Extract the [x, y] coordinate from the center of the cell holding the provided text.  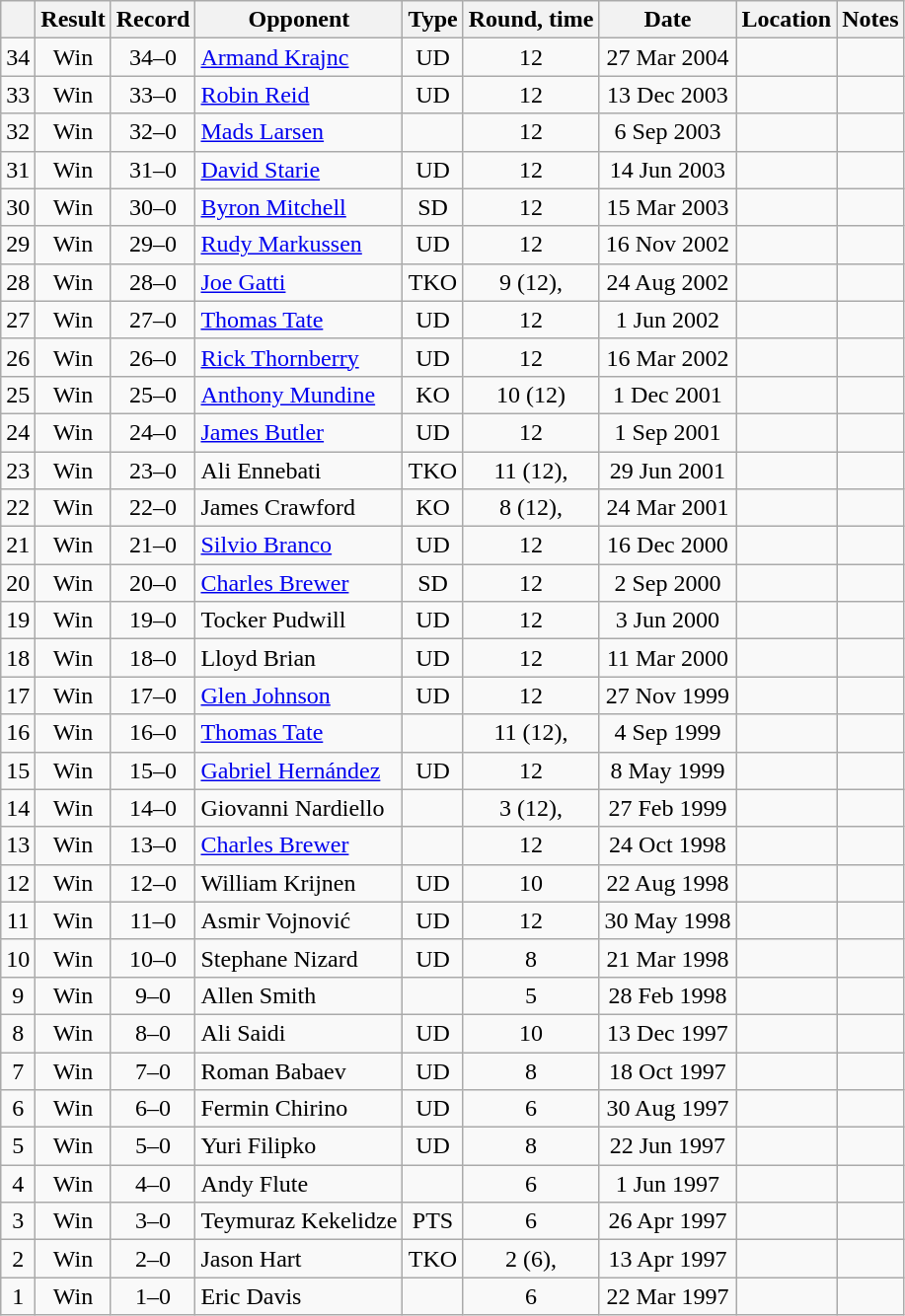
14 [18, 808]
Fermin Chirino [299, 1109]
5–0 [153, 1146]
27 [18, 320]
7–0 [153, 1070]
10–0 [153, 958]
Silvio Branco [299, 546]
15 [18, 770]
22–0 [153, 508]
2 Sep 2000 [667, 583]
30 May 1998 [667, 920]
Asmir Vojnović [299, 920]
21–0 [153, 546]
Giovanni Nardiello [299, 808]
16 Nov 2002 [667, 245]
29 [18, 245]
30–0 [153, 207]
13 [18, 845]
16 Dec 2000 [667, 546]
30 [18, 207]
30 Aug 1997 [667, 1109]
25 [18, 395]
14–0 [153, 808]
24 [18, 432]
PTS [432, 1221]
Gabriel Hernández [299, 770]
Byron Mitchell [299, 207]
Glen Johnson [299, 695]
3 (12), [531, 808]
24 Oct 1998 [667, 845]
17 [18, 695]
23–0 [153, 471]
Jason Hart [299, 1259]
18 Oct 1997 [667, 1070]
Round, time [531, 20]
13 Dec 2003 [667, 95]
1 Sep 2001 [667, 432]
Mads Larsen [299, 132]
3 [18, 1221]
Allen Smith [299, 995]
6–0 [153, 1109]
Type [432, 20]
29 Jun 2001 [667, 471]
18–0 [153, 658]
6 Sep 2003 [667, 132]
27 Nov 1999 [667, 695]
24 Aug 2002 [667, 282]
4 [18, 1184]
Location [787, 20]
8 (12), [531, 508]
10 (12) [531, 395]
2 (6), [531, 1259]
20–0 [153, 583]
33–0 [153, 95]
19–0 [153, 621]
Ali Saidi [299, 1033]
11 [18, 920]
1 Jun 2002 [667, 320]
31–0 [153, 170]
28 [18, 282]
Notes [870, 20]
16 Mar 2002 [667, 357]
22 [18, 508]
32–0 [153, 132]
1 [18, 1296]
9–0 [153, 995]
29–0 [153, 245]
Armand Krajnc [299, 57]
1 Jun 1997 [667, 1184]
Lloyd Brian [299, 658]
1 Dec 2001 [667, 395]
Tocker Pudwill [299, 621]
22 Aug 1998 [667, 883]
12–0 [153, 883]
11–0 [153, 920]
2–0 [153, 1259]
Stephane Nizard [299, 958]
9 [18, 995]
31 [18, 170]
18 [18, 658]
Date [667, 20]
Rudy Markussen [299, 245]
James Crawford [299, 508]
26 Apr 1997 [667, 1221]
Opponent [299, 20]
2 [18, 1259]
4–0 [153, 1184]
13–0 [153, 845]
3 Jun 2000 [667, 621]
16–0 [153, 733]
27 Mar 2004 [667, 57]
1–0 [153, 1296]
David Starie [299, 170]
13 Apr 1997 [667, 1259]
26–0 [153, 357]
William Krijnen [299, 883]
34 [18, 57]
14 Jun 2003 [667, 170]
21 Mar 1998 [667, 958]
Roman Babaev [299, 1070]
7 [18, 1070]
Anthony Mundine [299, 395]
22 Jun 1997 [667, 1146]
Rick Thornberry [299, 357]
20 [18, 583]
James Butler [299, 432]
Andy Flute [299, 1184]
32 [18, 132]
17–0 [153, 695]
Joe Gatti [299, 282]
28–0 [153, 282]
19 [18, 621]
9 (12), [531, 282]
Teymuraz Kekelidze [299, 1221]
16 [18, 733]
Record [153, 20]
4 Sep 1999 [667, 733]
8–0 [153, 1033]
34–0 [153, 57]
8 May 1999 [667, 770]
3–0 [153, 1221]
23 [18, 471]
28 Feb 1998 [667, 995]
22 Mar 1997 [667, 1296]
15 Mar 2003 [667, 207]
11 Mar 2000 [667, 658]
25–0 [153, 395]
26 [18, 357]
24–0 [153, 432]
15–0 [153, 770]
33 [18, 95]
Eric Davis [299, 1296]
Result [73, 20]
27 Feb 1999 [667, 808]
Robin Reid [299, 95]
27–0 [153, 320]
24 Mar 2001 [667, 508]
13 Dec 1997 [667, 1033]
Yuri Filipko [299, 1146]
Ali Ennebati [299, 471]
21 [18, 546]
